Return (X, Y) of the center of cell containing provided text 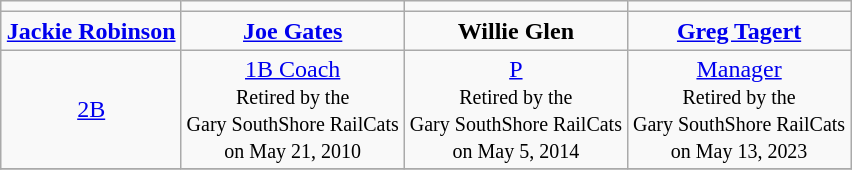
Willie Glen (516, 31)
Greg Tagert (738, 31)
Manager Retired by theGary SouthShore RailCatson May 13, 2023 (738, 110)
Joe Gates (292, 31)
2B (91, 110)
Jackie Robinson (91, 31)
P Retired by theGary SouthShore RailCatson May 5, 2014 (516, 110)
1B Coach Retired by theGary SouthShore RailCatson May 21, 2010 (292, 110)
